Identify which cell holds the provided text, then report its (x, y) central coordinate. 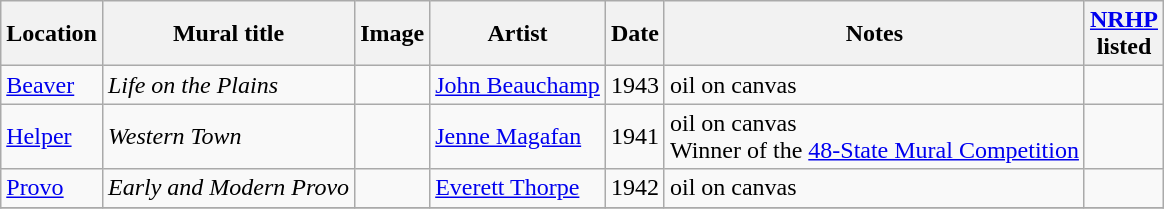
Provo (52, 188)
Image (392, 34)
Beaver (52, 85)
Location (52, 34)
1941 (634, 136)
1943 (634, 85)
Date (634, 34)
Notes (874, 34)
Artist (518, 34)
Mural title (228, 34)
Early and Modern Provo (228, 188)
oil on canvasWinner of the 48-State Mural Competition (874, 136)
Life on the Plains (228, 85)
Western Town (228, 136)
Helper (52, 136)
NRHPlisted (1124, 34)
Jenne Magafan (518, 136)
Everett Thorpe (518, 188)
John Beauchamp (518, 85)
1942 (634, 188)
